Detect which cell encompasses the target text, then output its (X, Y) center coordinate. 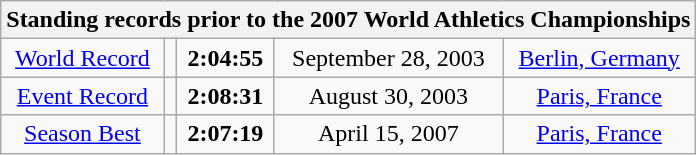
Season Best (82, 134)
Event Record (82, 96)
World Record (82, 58)
Standing records prior to the 2007 World Athletics Championships (348, 20)
2:07:19 (226, 134)
April 15, 2007 (388, 134)
2:08:31 (226, 96)
2:04:55 (226, 58)
August 30, 2003 (388, 96)
September 28, 2003 (388, 58)
Berlin, Germany (600, 58)
